For the text-containing cell, return its midpoint in [X, Y] coordinate format. 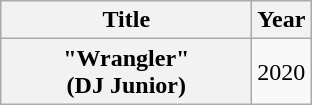
Year [282, 20]
Title [126, 20]
2020 [282, 72]
"Wrangler"(DJ Junior) [126, 72]
